Detect which cell encompasses the target text, then output its (x, y) center coordinate. 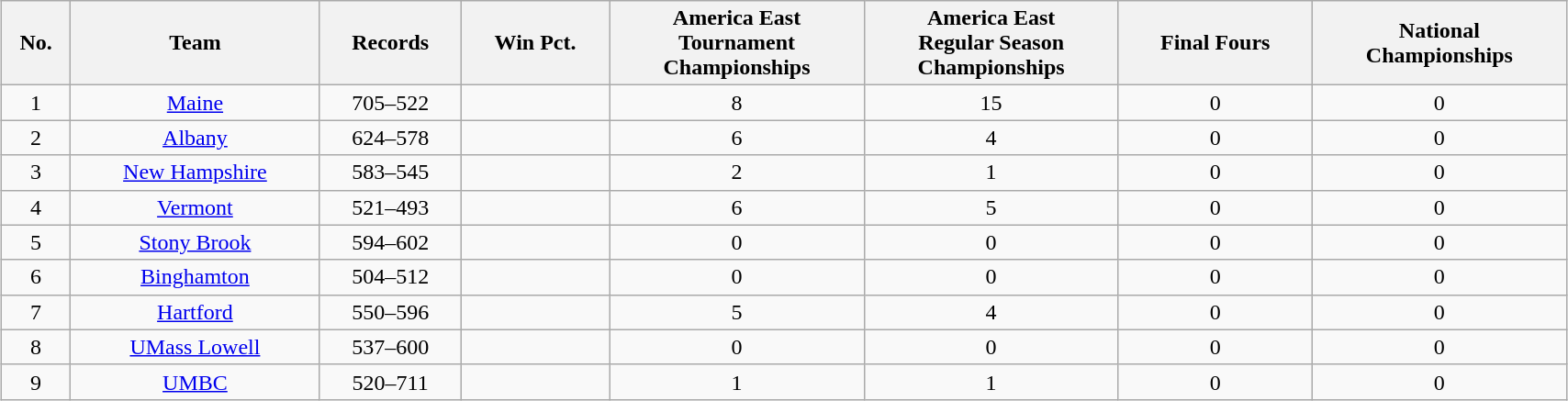
Win Pct. (535, 43)
594–602 (390, 242)
Maine (196, 103)
Records (390, 43)
Hartford (196, 312)
New Hampshire (196, 173)
America EastTournament Championships (736, 43)
583–545 (390, 173)
7 (37, 312)
No. (37, 43)
550–596 (390, 312)
624–578 (390, 138)
Albany (196, 138)
America East Regular Season Championships (991, 43)
520–711 (390, 382)
504–512 (390, 277)
Team (196, 43)
15 (991, 103)
UMBC (196, 382)
9 (37, 382)
Vermont (196, 207)
537–600 (390, 347)
705–522 (390, 103)
Binghamton (196, 277)
UMass Lowell (196, 347)
Stony Brook (196, 242)
3 (37, 173)
National Championships (1439, 43)
Final Fours (1215, 43)
521–493 (390, 207)
